Capture the cell that displays the provided text and extract its [X, Y] central coordinate. 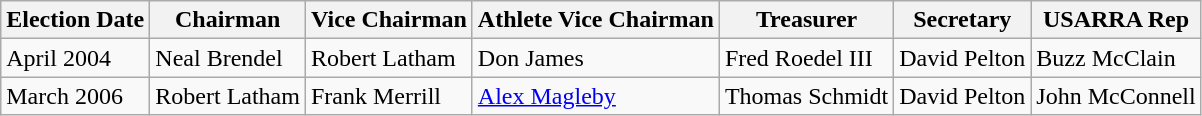
Thomas Schmidt [806, 96]
USARRA Rep [1116, 20]
Frank Merrill [388, 96]
Athlete Vice Chairman [596, 20]
Buzz McClain [1116, 58]
Alex Magleby [596, 96]
John McConnell [1116, 96]
Treasurer [806, 20]
March 2006 [76, 96]
Fred Roedel III [806, 58]
Election Date [76, 20]
Vice Chairman [388, 20]
April 2004 [76, 58]
Secretary [962, 20]
Don James [596, 58]
Chairman [228, 20]
Neal Brendel [228, 58]
